Return [X, Y] of the center of cell containing provided text 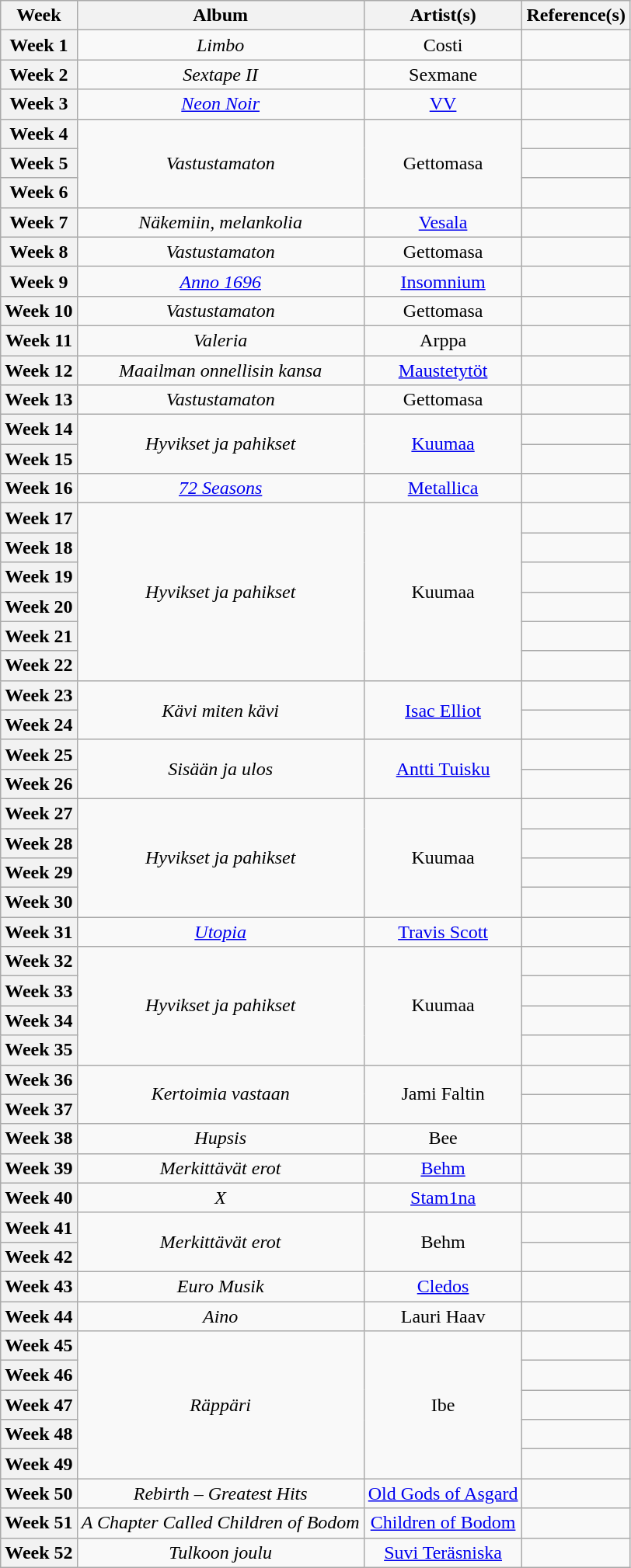
Näkemiin, melankolia [221, 222]
Week 4 [39, 134]
Week 6 [39, 193]
Antti Tuisku [443, 769]
Week 29 [39, 873]
Ibe [443, 1405]
Isac Elliot [443, 710]
VV [443, 104]
Children of Bodom [443, 1523]
Utopia [221, 932]
Week 16 [39, 488]
Week 23 [39, 695]
Neon Noir [221, 104]
Tulkoon joulu [221, 1552]
Week 42 [39, 1257]
Week 43 [39, 1286]
Cledos [443, 1286]
Week 25 [39, 754]
Sisään ja ulos [221, 769]
Week 21 [39, 636]
Euro Musik [221, 1286]
Week 46 [39, 1375]
A Chapter Called Children of Bodom [221, 1523]
Week 27 [39, 813]
Week 3 [39, 104]
Week 9 [39, 281]
Räppäri [221, 1405]
Week 10 [39, 311]
Week 38 [39, 1139]
Aino [221, 1316]
Week 31 [39, 932]
Week 50 [39, 1493]
Week 2 [39, 75]
Week 48 [39, 1434]
Week 45 [39, 1346]
Week 28 [39, 843]
Travis Scott [443, 932]
Week 15 [39, 459]
Costi [443, 45]
Limbo [221, 45]
Week 36 [39, 1080]
Week 14 [39, 429]
Sexmane [443, 75]
Week 20 [39, 607]
Anno 1696 [221, 281]
Week 26 [39, 784]
Kertoimia vastaan [221, 1094]
Stam1na [443, 1198]
Hupsis [221, 1139]
Rebirth – Greatest Hits [221, 1493]
Insomnium [443, 281]
Week 32 [39, 961]
Week 22 [39, 666]
Week 34 [39, 1020]
Week 33 [39, 991]
Bee [443, 1139]
Valeria [221, 340]
Week 17 [39, 518]
X [221, 1198]
Reference(s) [577, 16]
Lauri Haav [443, 1316]
Week 7 [39, 222]
Arppa [443, 340]
Week 18 [39, 548]
Week 30 [39, 902]
Week 49 [39, 1464]
Week 19 [39, 577]
Week 39 [39, 1168]
Sextape II [221, 75]
Week 5 [39, 163]
Week 41 [39, 1227]
Week 52 [39, 1552]
Jami Faltin [443, 1094]
Week 24 [39, 725]
Week 8 [39, 252]
Artist(s) [443, 16]
Week 12 [39, 370]
Metallica [443, 488]
72 Seasons [221, 488]
Week 51 [39, 1523]
Old Gods of Asgard [443, 1493]
Week 35 [39, 1050]
Maailman onnellisin kansa [221, 370]
Week [39, 16]
Kävi miten kävi [221, 710]
Week 13 [39, 400]
Week 37 [39, 1109]
Week 40 [39, 1198]
Week 47 [39, 1405]
Album [221, 16]
Vesala [443, 222]
Week 11 [39, 340]
Suvi Teräsniska [443, 1552]
Week 1 [39, 45]
Maustetytöt [443, 370]
Week 44 [39, 1316]
